Determine the [X, Y] coordinate at the center of the cell enclosing the given text.  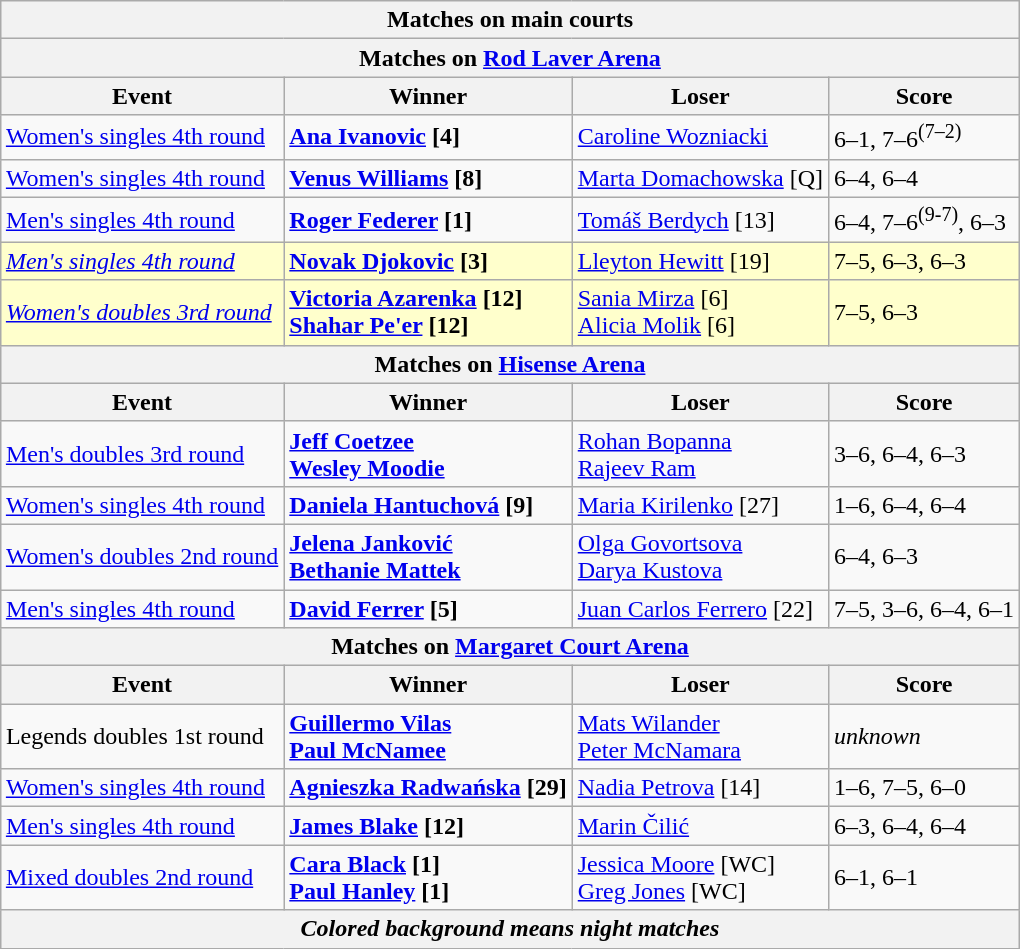
6–4, 6–4 [924, 178]
7–5, 6–3, 6–3 [924, 261]
Cara Black [1] Paul Hanley [1] [428, 878]
6–1, 6–1 [924, 878]
Venus Williams [8] [428, 178]
Tomáš Berdych [13] [700, 220]
Caroline Wozniacki [700, 138]
Juan Carlos Ferrero [22] [700, 609]
1–6, 6–4, 6–4 [924, 505]
unknown [924, 736]
7–5, 6–3 [924, 312]
6–4, 7–6(9-7), 6–3 [924, 220]
Victoria Azarenka [12] Shahar Pe'er [12] [428, 312]
Men's doubles 3rd round [142, 454]
Lleyton Hewitt [19] [700, 261]
Roger Federer [1] [428, 220]
Ana Ivanovic [4] [428, 138]
Novak Djokovic [3] [428, 261]
Matches on main courts [510, 20]
Mats Wilander Peter McNamara [700, 736]
6–1, 7–6(7–2) [924, 138]
Matches on Hisense Arena [510, 364]
Marin Čilić [700, 826]
Daniela Hantuchová [9] [428, 505]
6–3, 6–4, 6–4 [924, 826]
Legends doubles 1st round [142, 736]
Matches on Rod Laver Arena [510, 58]
Agnieszka Radwańska [29] [428, 788]
Mixed doubles 2nd round [142, 878]
6–4, 6–3 [924, 556]
Jeff Coetzee Wesley Moodie [428, 454]
Women's doubles 2nd round [142, 556]
Maria Kirilenko [27] [700, 505]
Colored background means night matches [510, 929]
Guillermo Vilas Paul McNamee [428, 736]
Sania Mirza [6] Alicia Molik [6] [700, 312]
7–5, 3–6, 6–4, 6–1 [924, 609]
3–6, 6–4, 6–3 [924, 454]
Marta Domachowska [Q] [700, 178]
Olga Govortsova Darya Kustova [700, 556]
Women's doubles 3rd round [142, 312]
Jelena Janković Bethanie Mattek [428, 556]
Jessica Moore [WC] Greg Jones [WC] [700, 878]
Nadia Petrova [14] [700, 788]
Rohan Bopanna Rajeev Ram [700, 454]
Matches on Margaret Court Arena [510, 647]
James Blake [12] [428, 826]
1–6, 7–5, 6–0 [924, 788]
David Ferrer [5] [428, 609]
